Determine the (X, Y) coordinate at the center of the cell enclosing the given text.  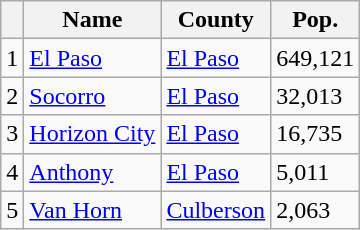
649,121 (316, 58)
2 (12, 96)
2,063 (316, 210)
Pop. (316, 20)
5,011 (316, 172)
5 (12, 210)
Anthony (92, 172)
16,735 (316, 134)
32,013 (316, 96)
Van Horn (92, 210)
1 (12, 58)
County (216, 20)
Socorro (92, 96)
Name (92, 20)
3 (12, 134)
4 (12, 172)
Horizon City (92, 134)
Culberson (216, 210)
